Output the [X, Y] coordinate of the center of the cell containing the given text.  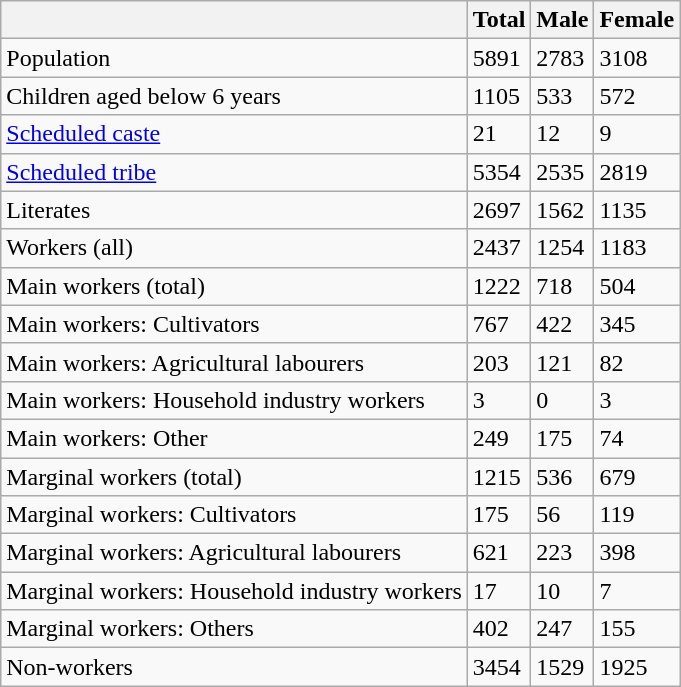
3108 [637, 58]
Scheduled caste [234, 134]
7 [637, 591]
249 [499, 438]
9 [637, 134]
Workers (all) [234, 248]
21 [499, 134]
12 [562, 134]
1135 [637, 210]
2819 [637, 172]
Main workers: Cultivators [234, 324]
1183 [637, 248]
3454 [499, 667]
536 [562, 477]
1562 [562, 210]
223 [562, 553]
1254 [562, 248]
533 [562, 96]
572 [637, 96]
Marginal workers: Agricultural labourers [234, 553]
0 [562, 400]
2697 [499, 210]
Main workers: Household industry workers [234, 400]
Main workers (total) [234, 286]
155 [637, 629]
119 [637, 515]
Main workers: Other [234, 438]
56 [562, 515]
1529 [562, 667]
2437 [499, 248]
Total [499, 20]
679 [637, 477]
767 [499, 324]
10 [562, 591]
247 [562, 629]
203 [499, 362]
2535 [562, 172]
718 [562, 286]
5354 [499, 172]
1105 [499, 96]
74 [637, 438]
621 [499, 553]
2783 [562, 58]
Marginal workers: Cultivators [234, 515]
Scheduled tribe [234, 172]
422 [562, 324]
Literates [234, 210]
1222 [499, 286]
Marginal workers: Others [234, 629]
402 [499, 629]
504 [637, 286]
398 [637, 553]
Children aged below 6 years [234, 96]
1215 [499, 477]
Main workers: Agricultural labourers [234, 362]
Male [562, 20]
Female [637, 20]
Population [234, 58]
1925 [637, 667]
82 [637, 362]
Non-workers [234, 667]
Marginal workers: Household industry workers [234, 591]
Marginal workers (total) [234, 477]
17 [499, 591]
5891 [499, 58]
121 [562, 362]
345 [637, 324]
